Output the (x, y) coordinate of the center of the cell containing the given text.  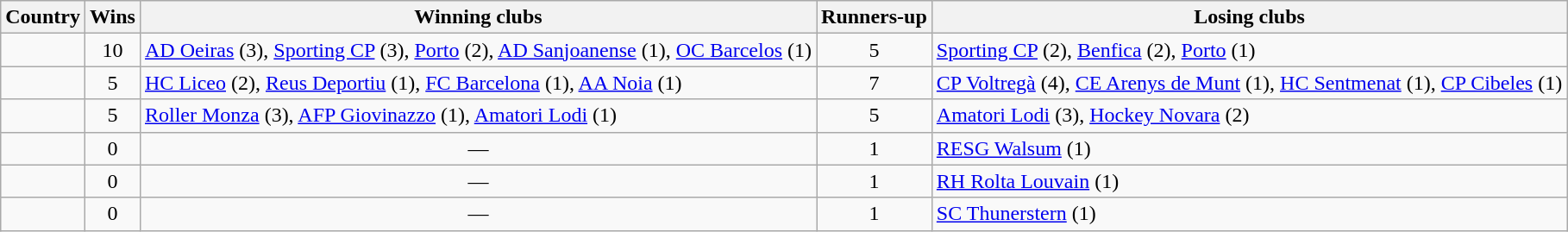
Losing clubs (1249, 17)
Wins (112, 17)
CP Voltregà (4), CE Arenys de Munt (1), HC Sentmenat (1), CP Cibeles (1) (1249, 83)
HC Liceo (2), Reus Deportiu (1), FC Barcelona (1), AA Noia (1) (478, 83)
SC Thunerstern (1) (1249, 214)
RH Rolta Louvain (1) (1249, 181)
10 (112, 50)
Roller Monza (3), AFP Giovinazzo (1), Amatori Lodi (1) (478, 116)
AD Oeiras (3), Sporting CP (3), Porto (2), AD Sanjoanense (1), OC Barcelos (1) (478, 50)
Sporting CP (2), Benfica (2), Porto (1) (1249, 50)
RESG Walsum (1) (1249, 148)
Winning clubs (478, 17)
7 (875, 83)
Amatori Lodi (3), Hockey Novara (2) (1249, 116)
Country (43, 17)
Runners-up (875, 17)
